Pinpoint the cell where the given text exists, returning its (X, Y) midpoint coordinate. 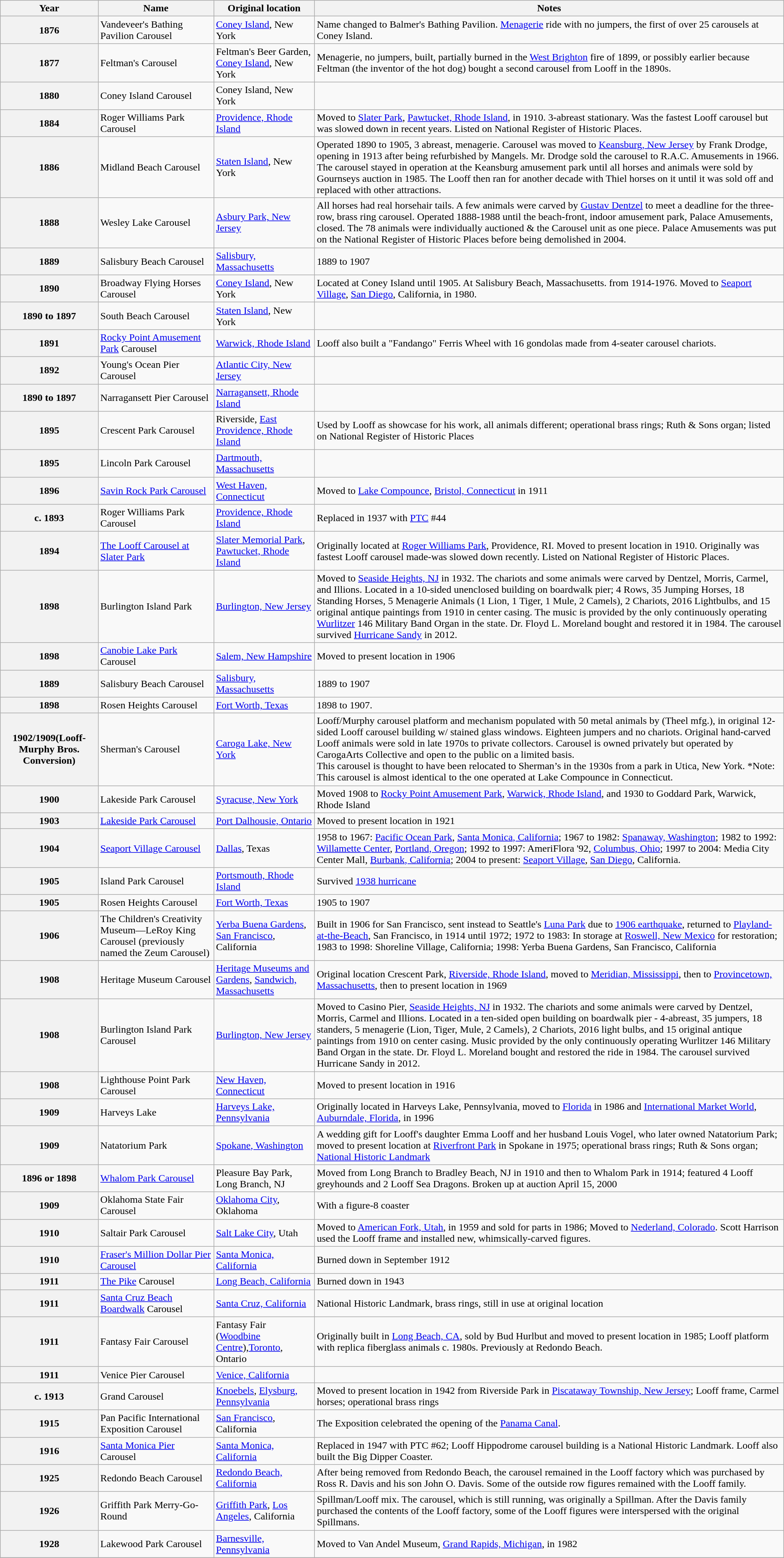
Knoebels, Elysburg, Pennsylvania (264, 1396)
Harveys Lake (156, 1113)
Fantasy Fair Carousel (156, 1341)
1925 (49, 1478)
Venice Pier Carousel (156, 1375)
1903 (49, 821)
Redondo Beach, California (264, 1478)
1916 (49, 1450)
Heritage Museums and Gardens, Sandwich, Massachusetts (264, 980)
Crescent Park Carousel (156, 431)
1890 (49, 288)
Natatorium Park (156, 1145)
Rocky Point Amusement Park Carousel (156, 343)
1928 (49, 1544)
The Looff Carousel at Slater Park (156, 551)
1886 (49, 167)
Sherman's Carousel (156, 749)
Moved to present location in 1916 (549, 1085)
Replaced in 1937 with PTC #44 (549, 518)
Island Park Carousel (156, 881)
The Children's Creativity Museum—LeRoy King Carousel (previously named the Zeum Carousel) (156, 936)
Moved to present location in 1942 from Riverside Park in Piscataway Township, New Jersey; Looff frame, Carmel horses; operational brass rings (549, 1396)
Young's Ocean Pier Carousel (156, 370)
c. 1913 (49, 1396)
Syracuse, New York (264, 799)
With a figure-8 coaster (549, 1206)
Coney Island Carousel (156, 96)
Burlington Island Park Carousel (156, 1036)
Atlantic City, New Jersey (264, 370)
Wesley Lake Carousel (156, 223)
Moved to Lake Compounce, Bristol, Connecticut in 1911 (549, 491)
Salt Lake City, Utah (264, 1232)
Lighthouse Point Park Carousel (156, 1085)
1896 (49, 491)
Savin Rock Park Carousel (156, 491)
Griffith Park Merry-Go-Round (156, 1511)
Moved 1908 to Rocky Point Amusement Park, Warwick, Rhode Island, and 1930 to Goddard Park, Warwick, Rhode Island (549, 799)
Venice, California (264, 1375)
1877 (49, 63)
Name (156, 8)
Oklahoma City, Oklahoma (264, 1206)
Salem, New Hampshire (264, 656)
Canobie Lake Park Carousel (156, 656)
Pan Pacific International Exposition Carousel (156, 1424)
Notes (549, 8)
1880 (49, 96)
New Haven, Connecticut (264, 1085)
1892 (49, 370)
Burned down in 1943 (549, 1282)
Griffith Park, Los Angeles, California (264, 1511)
Broadway Flying Horses Carousel (156, 288)
1915 (49, 1424)
Vandeveer's Bathing Pavilion Carousel (156, 30)
Harveys Lake, Pennsylvania (264, 1113)
Santa Monica Pier Carousel (156, 1450)
Port Dalhousie, Ontario (264, 821)
Caroga Lake, New York (264, 749)
Narragansett Pier Carousel (156, 397)
c. 1893 (49, 518)
Moved to present location in 1906 (549, 656)
Name changed to Balmer's Bathing Pavilion. Menagerie ride with no jumpers, the first of over 25 carousels at Coney Island. (549, 30)
1891 (49, 343)
1926 (49, 1511)
1904 (49, 848)
The Pike Carousel (156, 1282)
San Francisco, California (264, 1424)
1902/1909(Looff-Murphy Bros. Conversion) (49, 749)
Whalom Park Carousel (156, 1178)
Originally located in Harveys Lake, Pennsylvania, moved to Florida in 1986 and International Market World, Auburndale, Florida, in 1996 (549, 1113)
Dallas, Texas (264, 848)
1894 (49, 551)
Grand Carousel (156, 1396)
Portsmouth, Rhode Island (264, 881)
Feltman's Beer Garden, Coney Island, New York (264, 63)
Santa Cruz Beach Boardwalk Carousel (156, 1303)
Redondo Beach Carousel (156, 1478)
Narragansett, Rhode Island (264, 397)
Dartmouth, Massachusetts (264, 463)
Heritage Museum Carousel (156, 980)
National Historic Landmark, brass rings, still in use at original location (549, 1303)
South Beach Carousel (156, 316)
West Haven, Connecticut (264, 491)
Fraser's Million Dollar Pier Carousel (156, 1260)
Saltair Park Carousel (156, 1232)
Fantasy Fair (Woodbine Centre),Toronto, Ontario (264, 1341)
Warwick, Rhode Island (264, 343)
Burned down in September 1912 (549, 1260)
Burlington Island Park (156, 607)
Barnesville, Pennsylvania (264, 1544)
1888 (49, 223)
1898 to 1907. (549, 705)
Asbury Park, New Jersey (264, 223)
Riverside, East Providence, Rhode Island (264, 431)
Looff also built a "Fandango" Ferris Wheel with 16 gondolas made from 4-seater carousel chariots. (549, 343)
1896 or 1898 (49, 1178)
Santa Cruz, California (264, 1303)
1876 (49, 30)
The Exposition celebrated the opening of the Panama Canal. (549, 1424)
Replaced in 1947 with PTC #62; Looff Hippodrome carousel building is a National Historic Landmark. Looff also built the Big Dipper Coaster. (549, 1450)
Survived 1938 hurricane (549, 881)
Moved to present location in 1921 (549, 821)
Lakewood Park Carousel (156, 1544)
Located at Coney Island until 1905. At Salisbury Beach, Massachusetts. from 1914-1976. Moved to Seaport Village, San Diego, California, in 1980. (549, 288)
Pleasure Bay Park, Long Branch, NJ (264, 1178)
1884 (49, 123)
Seaport Village Carousel (156, 848)
1906 (49, 936)
Spokane, Washington (264, 1145)
Yerba Buena Gardens, San Francisco, California (264, 936)
Long Beach, California (264, 1282)
Oklahoma State Fair Carousel (156, 1206)
Moved to Van Andel Museum, Grand Rapids, Michigan, in 1982 (549, 1544)
Slater Memorial Park, Pawtucket, Rhode Island (264, 551)
1900 (49, 799)
Feltman's Carousel (156, 63)
Original location (264, 8)
1905 to 1907 (549, 902)
Year (49, 8)
Lincoln Park Carousel (156, 463)
Midland Beach Carousel (156, 167)
